For the text-containing cell, return its midpoint in [x, y] coordinate format. 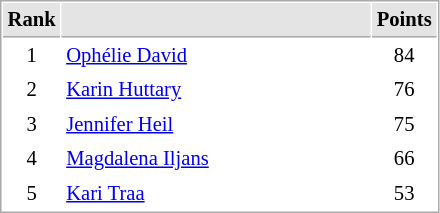
Points [404, 20]
Rank [32, 20]
4 [32, 158]
84 [404, 56]
66 [404, 158]
75 [404, 124]
3 [32, 124]
5 [32, 194]
2 [32, 90]
Jennifer Heil [216, 124]
Ophélie David [216, 56]
76 [404, 90]
Karin Huttary [216, 90]
1 [32, 56]
53 [404, 194]
Magdalena Iljans [216, 158]
Kari Traa [216, 194]
